Return the (X, Y) coordinate for the center point of the cell that contains the specified text.  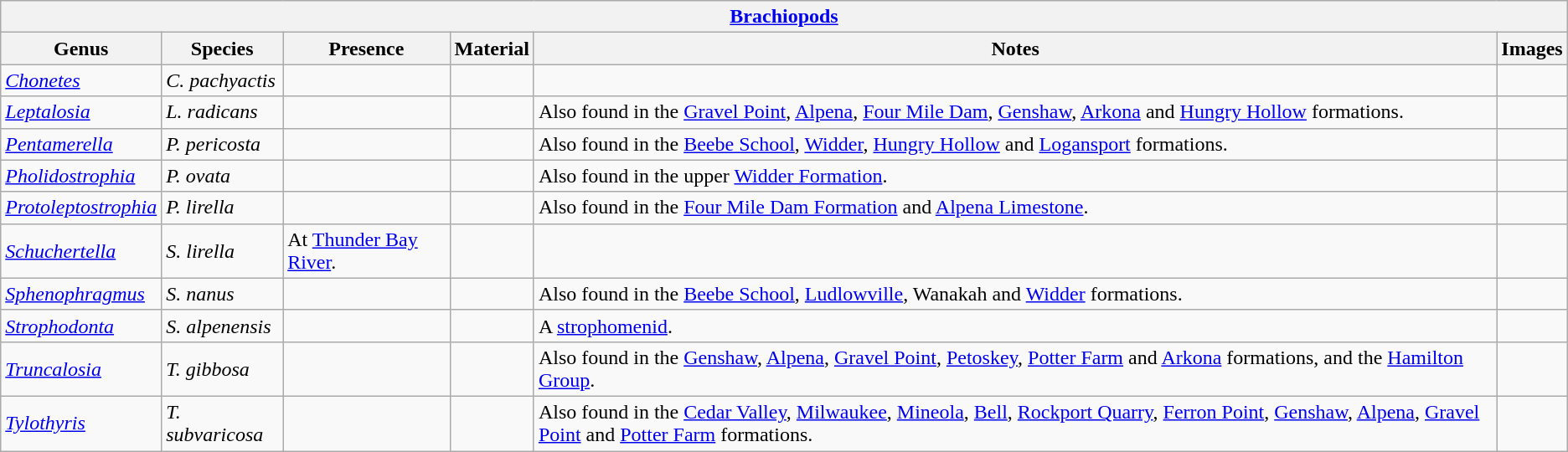
Protoleptostrophia (81, 208)
Pentamerella (81, 144)
T. gibbosa (223, 368)
Also found in the Four Mile Dam Formation and Alpena Limestone. (1015, 208)
Notes (1015, 49)
Also found in the Genshaw, Alpena, Gravel Point, Petoskey, Potter Farm and Arkona formations, and the Hamilton Group. (1015, 368)
Also found in the Cedar Valley, Milwaukee, Mineola, Bell, Rockport Quarry, Ferron Point, Genshaw, Alpena, Gravel Point and Potter Farm formations. (1015, 424)
Also found in the Beebe School, Ludlowville, Wanakah and Widder formations. (1015, 294)
P. lirella (223, 208)
Pholidostrophia (81, 176)
Truncalosia (81, 368)
Material (492, 49)
Schuchertella (81, 251)
P. ovata (223, 176)
Brachiopods (784, 17)
S. lirella (223, 251)
L. radicans (223, 112)
Leptalosia (81, 112)
C. pachyactis (223, 80)
Chonetes (81, 80)
Sphenophragmus (81, 294)
Species (223, 49)
Also found in the upper Widder Formation. (1015, 176)
Also found in the Gravel Point, Alpena, Four Mile Dam, Genshaw, Arkona and Hungry Hollow formations. (1015, 112)
Images (1532, 49)
At Thunder Bay River. (367, 251)
Genus (81, 49)
Presence (367, 49)
Tylothyris (81, 424)
A strophomenid. (1015, 326)
S. nanus (223, 294)
S. alpenensis (223, 326)
Also found in the Beebe School, Widder, Hungry Hollow and Logansport formations. (1015, 144)
P. pericosta (223, 144)
Strophodonta (81, 326)
T. subvaricosa (223, 424)
